From the cell containing the given text, extract its center point as [x, y] coordinate. 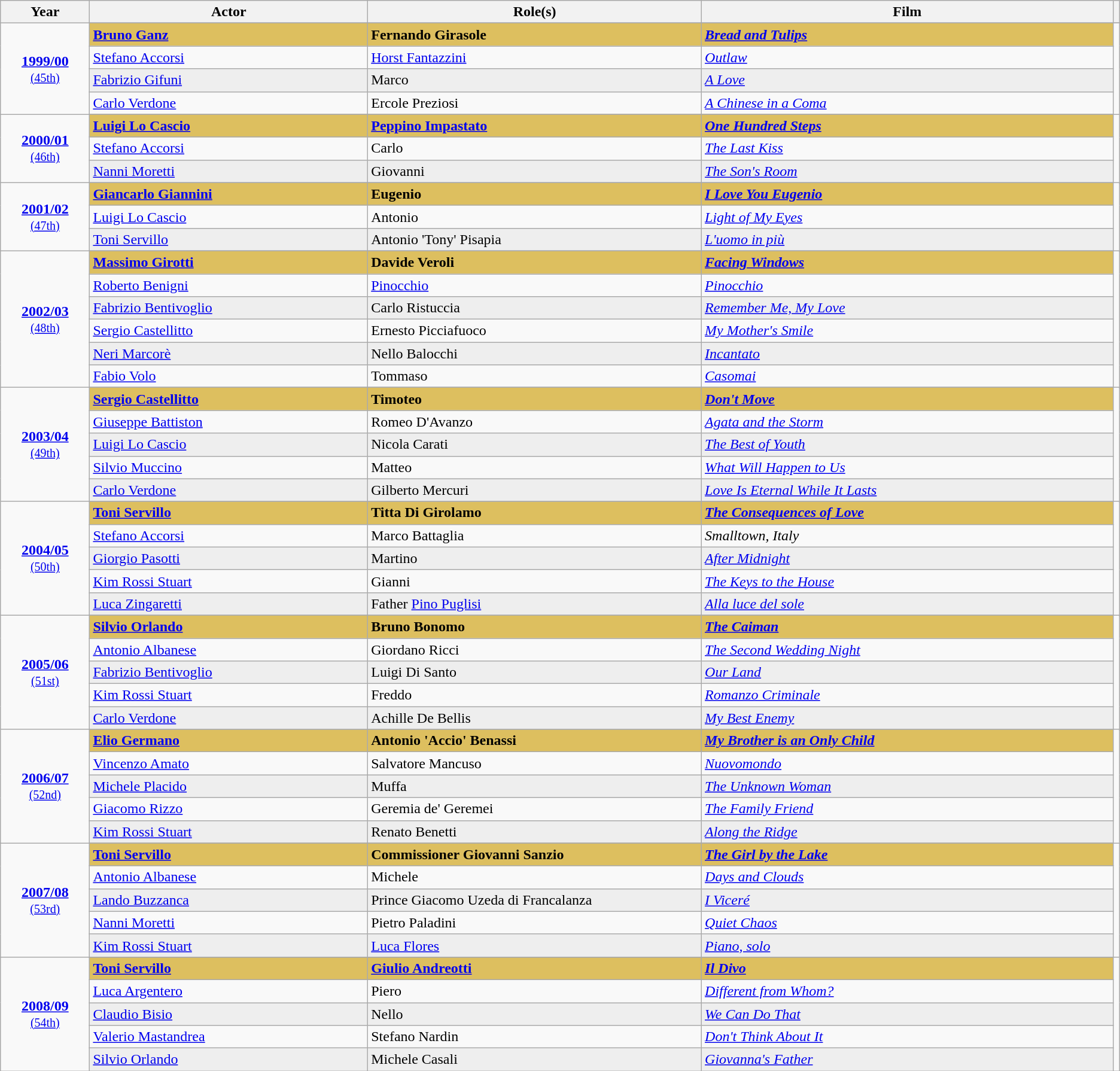
Nuovomondo [908, 763]
A Chinese in a Coma [908, 103]
What Will Happen to Us [908, 467]
Tommaso [535, 376]
Marco Battaglia [535, 535]
Titta Di Girolamo [535, 513]
Different from Whom? [908, 991]
Horst Fantazzini [535, 57]
Antonio 'Tony' Pisapia [535, 239]
Fabio Volo [229, 376]
Neri Marcorè [229, 354]
The Best of Youth [908, 445]
Actor [229, 12]
Carlo [535, 148]
Peppino Impastato [535, 126]
Don't Move [908, 399]
Piano, solo [908, 945]
2007/08(53rd) [45, 900]
Salvatore Mancuso [535, 763]
The Last Kiss [908, 148]
Renato Benetti [535, 832]
Lando Buzzanca [229, 900]
Eugenio [535, 194]
Facing Windows [908, 262]
A Love [908, 80]
Along the Ridge [908, 832]
Outlaw [908, 57]
2004/05(50th) [45, 558]
The Son's Room [908, 171]
I Love You Eugenio [908, 194]
Piero [535, 991]
One Hundred Steps [908, 126]
Elio Germano [229, 741]
Giulio Andreotti [535, 968]
Geremia de' Geremei [535, 809]
Love Is Eternal While It Lasts [908, 490]
Nello Balocchi [535, 354]
Pietro Paladini [535, 923]
Ernesto Picciafuoco [535, 331]
1999/00(45th) [45, 69]
Claudio Bisio [229, 1014]
My Brother is an Only Child [908, 741]
Father Pino Puglisi [535, 604]
Ercole Preziosi [535, 103]
Davide Veroli [535, 262]
Giordano Ricci [535, 649]
Casomai [908, 376]
Marco [535, 80]
The Keys to the House [908, 581]
Gilberto Mercuri [535, 490]
2002/03(48th) [45, 319]
Il Divo [908, 968]
Light of My Eyes [908, 217]
My Best Enemy [908, 718]
Gianni [535, 581]
Giancarlo Giannini [229, 194]
Stefano Nardin [535, 1037]
Bruno Ganz [229, 35]
Muffa [535, 786]
Vincenzo Amato [229, 763]
Luca Argentero [229, 991]
Days and Clouds [908, 877]
After Midnight [908, 558]
Role(s) [535, 12]
Film [908, 12]
The Family Friend [908, 809]
The Second Wedding Night [908, 649]
Luca Zingaretti [229, 604]
Incantato [908, 354]
Prince Giacomo Uzeda di Francalanza [535, 900]
I Viceré [908, 900]
Timoteo [535, 399]
Romeo D'Avanzo [535, 422]
Nello [535, 1014]
Valerio Mastandrea [229, 1037]
2008/09(54th) [45, 1014]
Silvio Muccino [229, 467]
2001/02(47th) [45, 217]
Antonio 'Accio' Benassi [535, 741]
Commissioner Giovanni Sanzio [535, 854]
Giorgio Pasotti [229, 558]
Michele Casali [535, 1060]
Giovanni [535, 171]
Remember Me, My Love [908, 308]
Michele [535, 877]
Smalltown, Italy [908, 535]
Giovanna's Father [908, 1060]
2005/06(51st) [45, 672]
The Caiman [908, 626]
2000/01(46th) [45, 148]
Massimo Girotti [229, 262]
Antonio [535, 217]
We Can Do That [908, 1014]
The Unknown Woman [908, 786]
Carlo Ristuccia [535, 308]
Freddo [535, 695]
Martino [535, 558]
Nicola Carati [535, 445]
Year [45, 12]
2006/07(52nd) [45, 786]
Alla luce del sole [908, 604]
The Girl by the Lake [908, 854]
L'uomo in più [908, 239]
2003/04(49th) [45, 445]
Roberto Benigni [229, 285]
Bread and Tulips [908, 35]
Quiet Chaos [908, 923]
Giuseppe Battiston [229, 422]
My Mother's Smile [908, 331]
Luigi Di Santo [535, 673]
Bruno Bonomo [535, 626]
Fabrizio Gifuni [229, 80]
Michele Placido [229, 786]
The Consequences of Love [908, 513]
Don't Think About It [908, 1037]
Romanzo Criminale [908, 695]
Matteo [535, 467]
Achille De Bellis [535, 718]
Fernando Girasole [535, 35]
Our Land [908, 673]
Luca Flores [535, 945]
Agata and the Storm [908, 422]
Giacomo Rizzo [229, 809]
